Scan for the cell matching the given text and deliver its [x, y] coordinate at center. 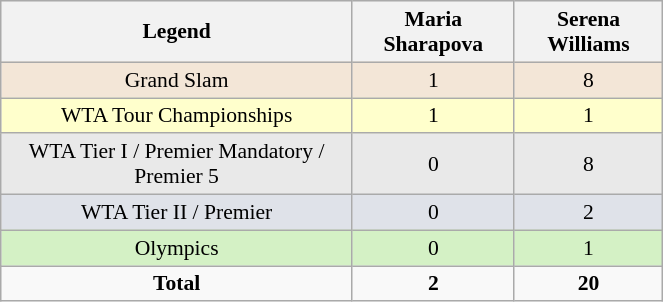
Total [177, 284]
20 [588, 284]
Olympics [177, 248]
Grand Slam [177, 80]
WTA Tier I / Premier Mandatory / Premier 5 [177, 164]
Maria Sharapova [433, 32]
Serena Williams [588, 32]
WTA Tour Championships [177, 116]
Legend [177, 32]
WTA Tier II / Premier [177, 213]
